Return the (X, Y) coordinate for the center point of the cell that contains the specified text.  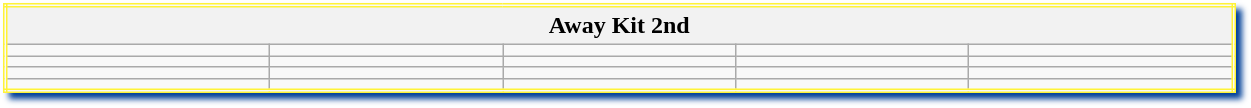
Away Kit 2nd (619, 25)
